Locate the cell with the specified text and output its [X, Y] center coordinate. 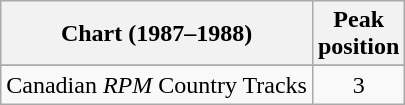
Peakposition [358, 34]
Canadian RPM Country Tracks [157, 85]
Chart (1987–1988) [157, 34]
3 [358, 85]
